Output the [x, y] coordinate of the center of the cell containing the given text.  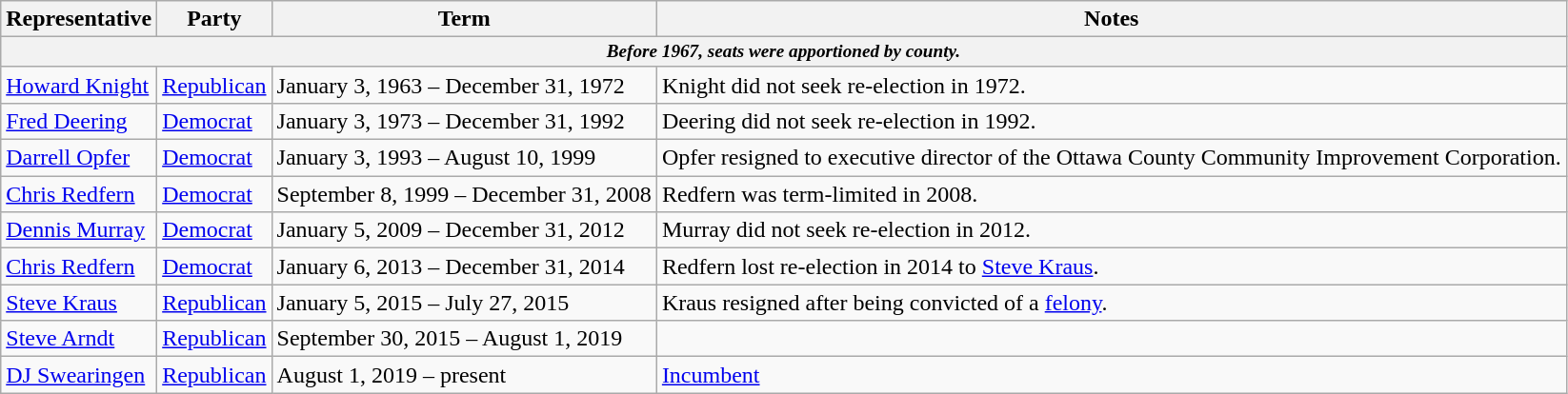
Term [464, 19]
January 5, 2015 – July 27, 2015 [464, 303]
January 3, 1993 – August 10, 1999 [464, 158]
Fred Deering [79, 122]
January 6, 2013 – December 31, 2014 [464, 266]
Darrell Opfer [79, 158]
January 3, 1963 – December 31, 1972 [464, 85]
Murray did not seek re-election in 2012. [1111, 230]
January 5, 2009 – December 31, 2012 [464, 230]
January 3, 1973 – December 31, 1992 [464, 122]
Howard Knight [79, 85]
Redfern was term-limited in 2008. [1111, 194]
Steve Arndt [79, 339]
Opfer resigned to executive director of the Ottawa County Community Improvement Corporation. [1111, 158]
Deering did not seek re-election in 1992. [1111, 122]
Kraus resigned after being convicted of a felony. [1111, 303]
August 1, 2019 – present [464, 375]
Redfern lost re-election in 2014 to Steve Kraus. [1111, 266]
Dennis Murray [79, 230]
Steve Kraus [79, 303]
September 30, 2015 – August 1, 2019 [464, 339]
Before 1967, seats were apportioned by county. [783, 52]
Incumbent [1111, 375]
Notes [1111, 19]
Knight did not seek re-election in 1972. [1111, 85]
Representative [79, 19]
September 8, 1999 – December 31, 2008 [464, 194]
Party [214, 19]
DJ Swearingen [79, 375]
